Return [x, y] of the center of cell containing provided text 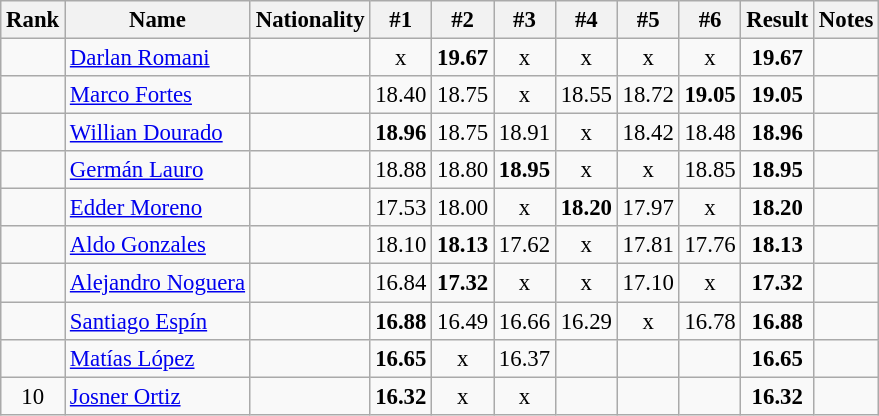
Josner Ortiz [158, 396]
16.29 [586, 321]
Santiago Espín [158, 321]
18.00 [463, 208]
17.10 [648, 283]
Matías López [158, 358]
Edder Moreno [158, 208]
Notes [846, 20]
18.55 [586, 95]
#3 [525, 20]
Marco Fortes [158, 95]
18.85 [710, 170]
10 [33, 396]
#5 [648, 20]
16.66 [525, 321]
Darlan Romani [158, 58]
#6 [710, 20]
Aldo Gonzales [158, 245]
18.91 [525, 133]
18.88 [401, 170]
Willian Dourado [158, 133]
Result [778, 20]
16.84 [401, 283]
16.37 [525, 358]
Alejandro Noguera [158, 283]
17.81 [648, 245]
16.49 [463, 321]
18.40 [401, 95]
#2 [463, 20]
Rank [33, 20]
18.48 [710, 133]
17.62 [525, 245]
#1 [401, 20]
18.42 [648, 133]
17.76 [710, 245]
18.72 [648, 95]
Name [158, 20]
16.78 [710, 321]
Germán Lauro [158, 170]
18.80 [463, 170]
Nationality [310, 20]
#4 [586, 20]
17.53 [401, 208]
18.10 [401, 245]
17.97 [648, 208]
